Return (X, Y) of the center of cell containing provided text 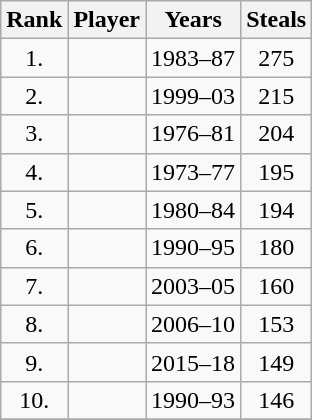
149 (276, 362)
Player (107, 20)
1983–87 (194, 58)
2006–10 (194, 324)
2. (34, 96)
194 (276, 210)
2003–05 (194, 286)
180 (276, 248)
160 (276, 286)
1999–03 (194, 96)
1973–77 (194, 172)
146 (276, 400)
1. (34, 58)
1980–84 (194, 210)
204 (276, 134)
10. (34, 400)
275 (276, 58)
1990–93 (194, 400)
Steals (276, 20)
3. (34, 134)
9. (34, 362)
1976–81 (194, 134)
6. (34, 248)
5. (34, 210)
195 (276, 172)
2015–18 (194, 362)
Years (194, 20)
4. (34, 172)
1990–95 (194, 248)
153 (276, 324)
215 (276, 96)
8. (34, 324)
7. (34, 286)
Rank (34, 20)
